Provide the [x, y] coordinate of the cell's center where the given text is located.  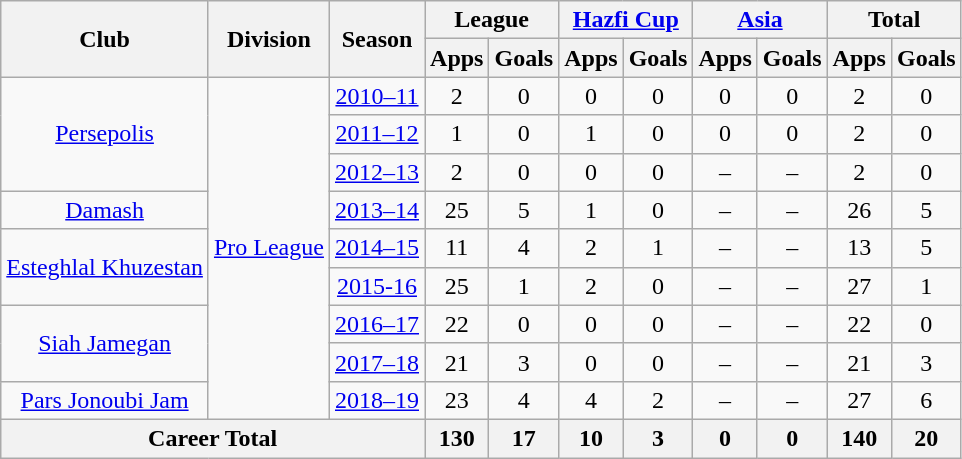
Total [894, 20]
Esteghlal Khuzestan [105, 267]
10 [591, 438]
Pro League [268, 248]
Damash [105, 210]
11 [457, 248]
6 [926, 400]
2011–12 [376, 134]
Hazfi Cup [626, 20]
Asia [760, 20]
20 [926, 438]
Season [376, 39]
13 [859, 248]
23 [457, 400]
26 [859, 210]
2015-16 [376, 286]
130 [457, 438]
2017–18 [376, 362]
2018–19 [376, 400]
2016–17 [376, 324]
17 [524, 438]
Persepolis [105, 134]
League [492, 20]
Siah Jamegan [105, 343]
2012–13 [376, 172]
Division [268, 39]
2013–14 [376, 210]
140 [859, 438]
Career Total [213, 438]
Club [105, 39]
Pars Jonoubi Jam [105, 400]
2010–11 [376, 96]
2014–15 [376, 248]
